Scan for the cell matching the given text and deliver its [X, Y] coordinate at center. 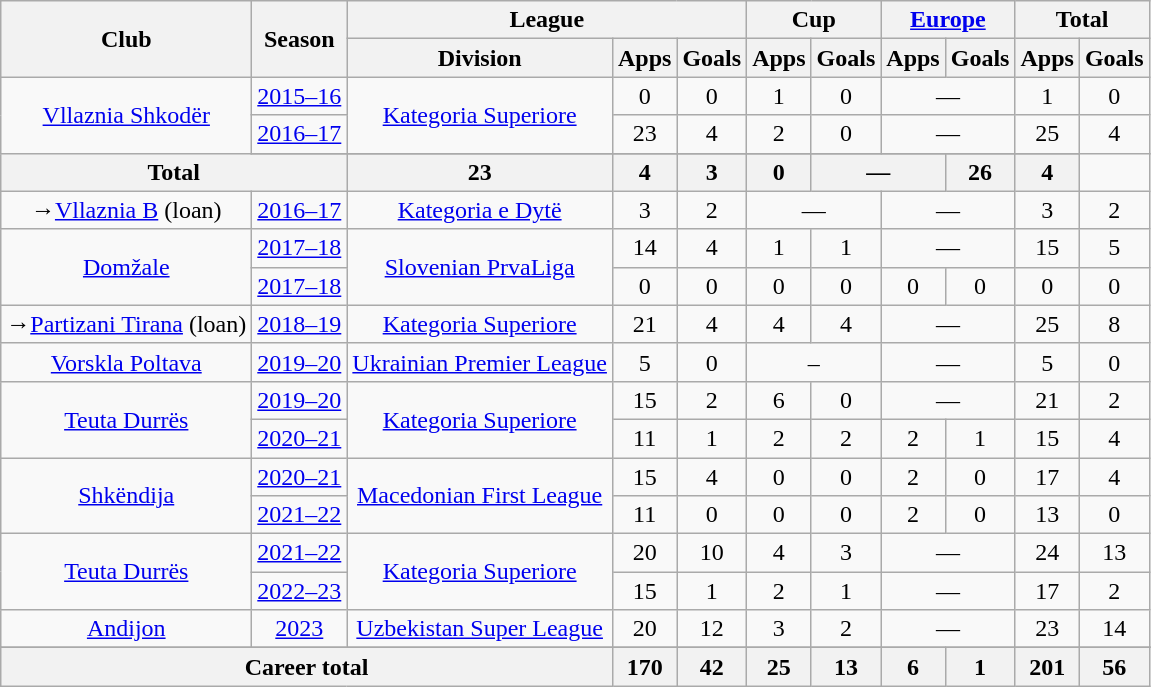
→Vllaznia B (loan) [126, 210]
Europe [948, 20]
10 [712, 553]
League [547, 20]
Shkëndija [126, 496]
Vllaznia Shkodër [126, 115]
170 [644, 667]
2022–23 [300, 591]
Season [300, 39]
42 [712, 667]
Club [126, 39]
26 [980, 172]
Vorskla Poltava [126, 362]
201 [1047, 667]
8 [1114, 324]
2015–16 [300, 96]
Ukrainian Premier League [480, 362]
Andijon [126, 629]
Cup [814, 20]
Career total [307, 667]
– [814, 362]
2018–19 [300, 324]
→Partizani Tirana (loan) [126, 324]
12 [712, 629]
Division [480, 58]
56 [1114, 667]
2023 [300, 629]
Uzbekistan Super League [480, 629]
Domžale [126, 267]
Slovenian PrvaLiga [480, 267]
Kategoria e Dytë [480, 210]
24 [1047, 553]
Macedonian First League [480, 496]
